Return (x, y) of the center of cell containing provided text 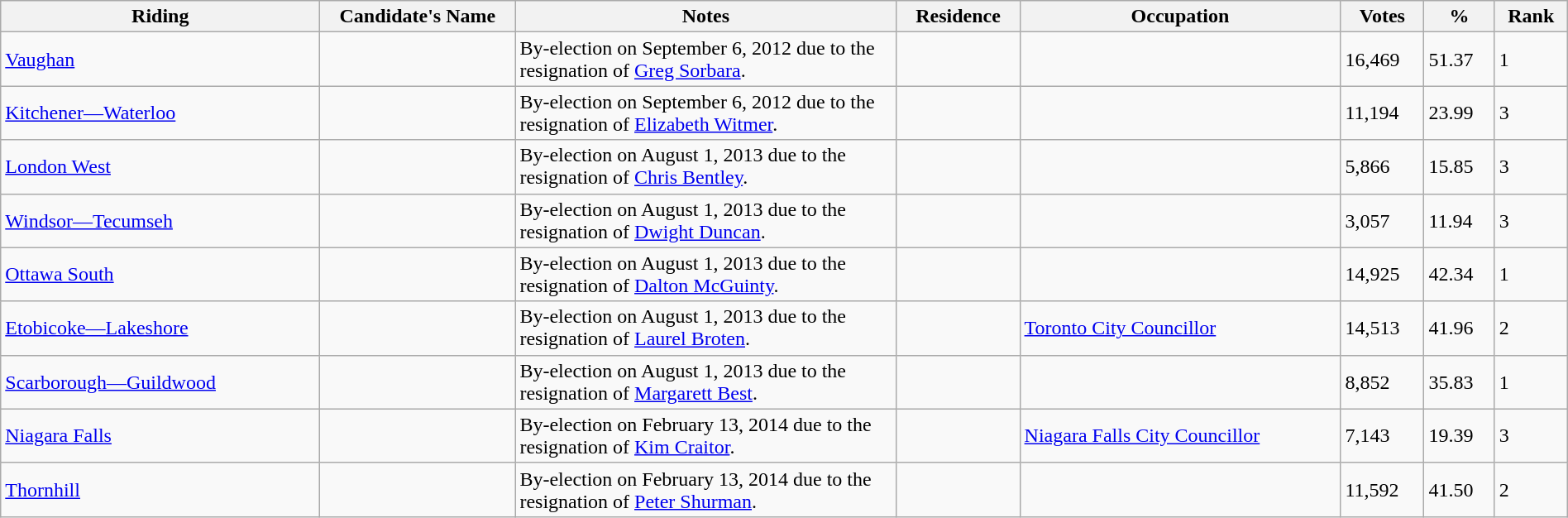
Niagara Falls (160, 435)
By-election on August 1, 2013 due to the resignation of Chris Bentley. (706, 167)
8,852 (1383, 382)
14,925 (1383, 275)
By-election on February 13, 2014 due to the resignation of Kim Craitor. (706, 435)
5,866 (1383, 167)
By-election on September 6, 2012 due to the resignation of Greg Sorbara. (706, 60)
15.85 (1459, 167)
Kitchener—Waterloo (160, 113)
11,194 (1383, 113)
Occupation (1180, 17)
Scarborough—Guildwood (160, 382)
Ottawa South (160, 275)
By-election on August 1, 2013 due to the resignation of Dwight Duncan. (706, 220)
Candidate's Name (418, 17)
By-election on August 1, 2013 due to the resignation of Margarett Best. (706, 382)
London West (160, 167)
% (1459, 17)
14,513 (1383, 328)
19.39 (1459, 435)
By-election on September 6, 2012 due to the resignation of Elizabeth Witmer. (706, 113)
11.94 (1459, 220)
42.34 (1459, 275)
Windsor—Tecumseh (160, 220)
Etobicoke—Lakeshore (160, 328)
Votes (1383, 17)
Vaughan (160, 60)
7,143 (1383, 435)
Riding (160, 17)
Notes (706, 17)
35.83 (1459, 382)
By-election on August 1, 2013 due to the resignation of Laurel Broten. (706, 328)
By-election on February 13, 2014 due to the resignation of Peter Shurman. (706, 490)
Residence (958, 17)
11,592 (1383, 490)
Toronto City Councillor (1180, 328)
By-election on August 1, 2013 due to the resignation of Dalton McGuinty. (706, 275)
3,057 (1383, 220)
Niagara Falls City Councillor (1180, 435)
23.99 (1459, 113)
Thornhill (160, 490)
41.50 (1459, 490)
41.96 (1459, 328)
16,469 (1383, 60)
Rank (1531, 17)
51.37 (1459, 60)
